Output the (x, y) coordinate of the center of the cell containing the given text.  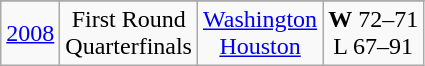
First RoundQuarterfinals (129, 34)
2008 (30, 34)
W 72–71L 67–91 (374, 34)
WashingtonHouston (260, 34)
